For the text-containing cell, return its midpoint in (x, y) coordinate format. 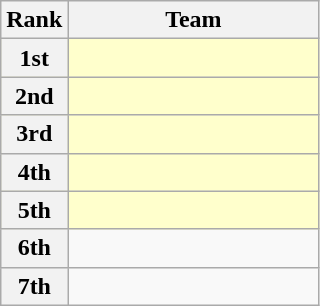
Rank (34, 20)
1st (34, 58)
3rd (34, 134)
2nd (34, 96)
7th (34, 286)
6th (34, 248)
4th (34, 172)
Team (194, 20)
5th (34, 210)
